Return the (x, y) coordinate for the center point of the cell that contains the specified text.  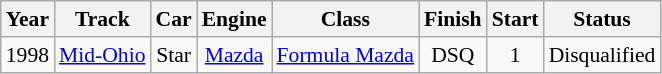
Formula Mazda (346, 55)
Star (174, 55)
Disqualified (602, 55)
DSQ (453, 55)
Finish (453, 19)
Car (174, 19)
Mazda (234, 55)
Class (346, 19)
Status (602, 19)
Track (102, 19)
Start (516, 19)
1998 (28, 55)
1 (516, 55)
Year (28, 19)
Mid-Ohio (102, 55)
Engine (234, 19)
